Search for the cell housing the specified text and yield its (X, Y) center coordinate. 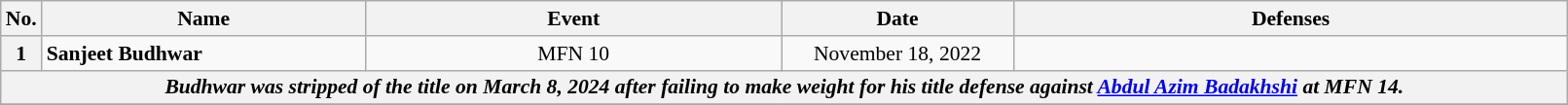
1 (21, 53)
No. (21, 18)
Event (574, 18)
Defenses (1291, 18)
Name (204, 18)
Budhwar was stripped of the title on March 8, 2024 after failing to make weight for his title defense against Abdul Azim Badakhshi at MFN 14. (784, 87)
Sanjeet Budhwar (204, 53)
Date (897, 18)
MFN 10 (574, 53)
November 18, 2022 (897, 53)
